Scan for the cell matching the given text and deliver its [x, y] coordinate at center. 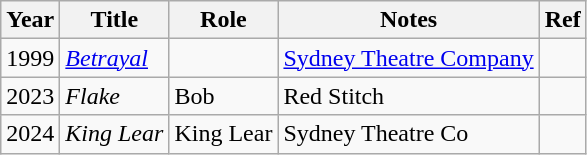
Flake [114, 96]
Ref [562, 20]
1999 [30, 58]
Year [30, 20]
Betrayal [114, 58]
Sydney Theatre Co [408, 134]
2024 [30, 134]
Role [224, 20]
Notes [408, 20]
Title [114, 20]
Sydney Theatre Company [408, 58]
2023 [30, 96]
Bob [224, 96]
Red Stitch [408, 96]
